Capture the cell that displays the provided text and extract its [x, y] central coordinate. 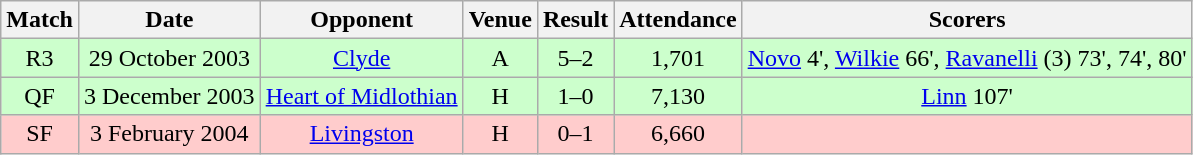
QF [40, 96]
Venue [500, 20]
A [500, 58]
Novo 4', Wilkie 66', Ravanelli (3) 73', 74', 80' [967, 58]
6,660 [678, 134]
1,701 [678, 58]
R3 [40, 58]
Match [40, 20]
3 December 2003 [169, 96]
Result [575, 20]
SF [40, 134]
Heart of Midlothian [362, 96]
3 February 2004 [169, 134]
Livingston [362, 134]
7,130 [678, 96]
5–2 [575, 58]
0–1 [575, 134]
1–0 [575, 96]
Scorers [967, 20]
Attendance [678, 20]
Date [169, 20]
29 October 2003 [169, 58]
Opponent [362, 20]
Clyde [362, 58]
Linn 107' [967, 96]
